Return (x, y) of the center of cell containing provided text 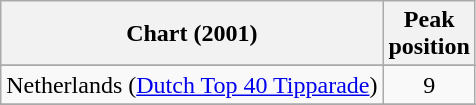
Peakposition (429, 34)
Chart (2001) (192, 34)
Netherlands (Dutch Top 40 Tipparade) (192, 85)
9 (429, 85)
